Determine the [x, y] coordinate at the center of the cell enclosing the given text.  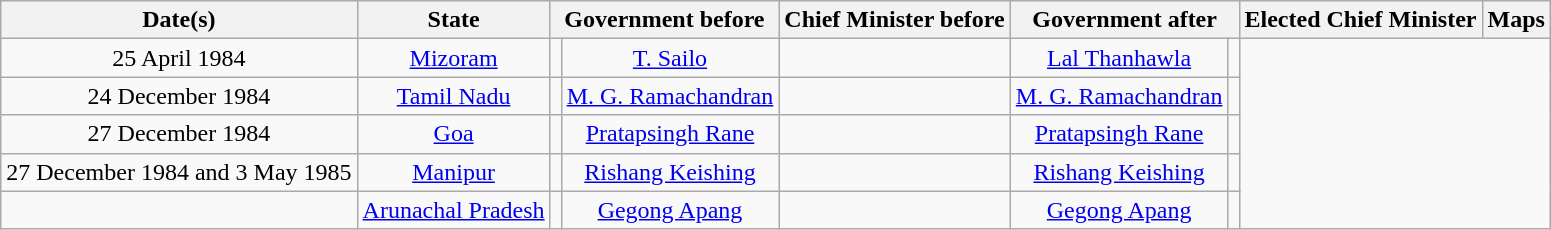
Government before [664, 20]
Maps [1516, 20]
27 December 1984 and 3 May 1985 [179, 172]
Date(s) [179, 20]
Mizoram [454, 58]
Arunachal Pradesh [454, 210]
Lal Thanhawla [1119, 58]
Elected Chief Minister [1360, 20]
24 December 1984 [179, 96]
T. Sailo [670, 58]
Manipur [454, 172]
Goa [454, 134]
Government after [1124, 20]
25 April 1984 [179, 58]
27 December 1984 [179, 134]
Tamil Nadu [454, 96]
State [454, 20]
Chief Minister before [894, 20]
